Return the [x, y] coordinate for the center point of the cell that contains the specified text.  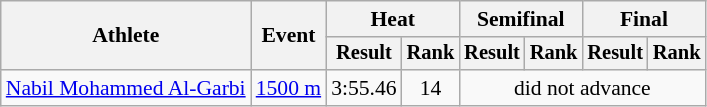
Semifinal [520, 19]
did not advance [582, 88]
Heat [392, 19]
1500 m [288, 88]
14 [431, 88]
Event [288, 36]
3:55.46 [364, 88]
Nabil Mohammed Al-Garbi [126, 88]
Athlete [126, 36]
Final [644, 19]
